Output the [X, Y] coordinate of the center of the cell containing the given text.  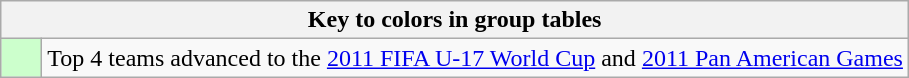
Key to colors in group tables [455, 20]
Top 4 teams advanced to the 2011 FIFA U-17 World Cup and 2011 Pan American Games [476, 58]
